Detect which cell encompasses the target text, then output its [X, Y] center coordinate. 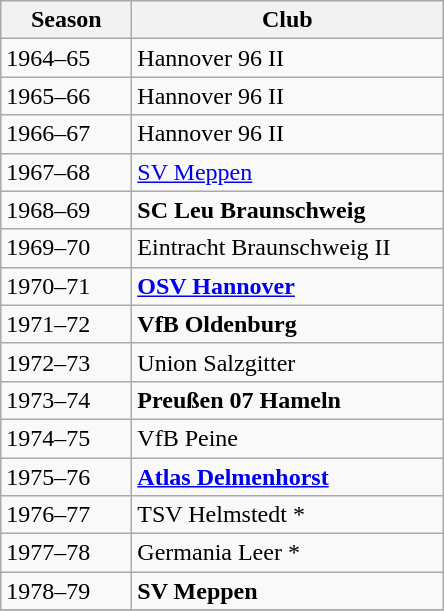
1976–77 [66, 515]
1974–75 [66, 438]
1972–73 [66, 362]
Germania Leer * [288, 553]
Club [288, 20]
1967–68 [66, 172]
Preußen 07 Hameln [288, 400]
1965–66 [66, 96]
Atlas Delmenhorst [288, 477]
1966–67 [66, 134]
1975–76 [66, 477]
Union Salzgitter [288, 362]
Eintracht Braunschweig II [288, 248]
1968–69 [66, 210]
OSV Hannover [288, 286]
1971–72 [66, 324]
1964–65 [66, 58]
VfB Peine [288, 438]
1978–79 [66, 591]
SC Leu Braunschweig [288, 210]
1969–70 [66, 248]
TSV Helmstedt * [288, 515]
1977–78 [66, 553]
Season [66, 20]
VfB Oldenburg [288, 324]
1973–74 [66, 400]
1970–71 [66, 286]
